Pinpoint the cell where the given text exists, returning its [X, Y] midpoint coordinate. 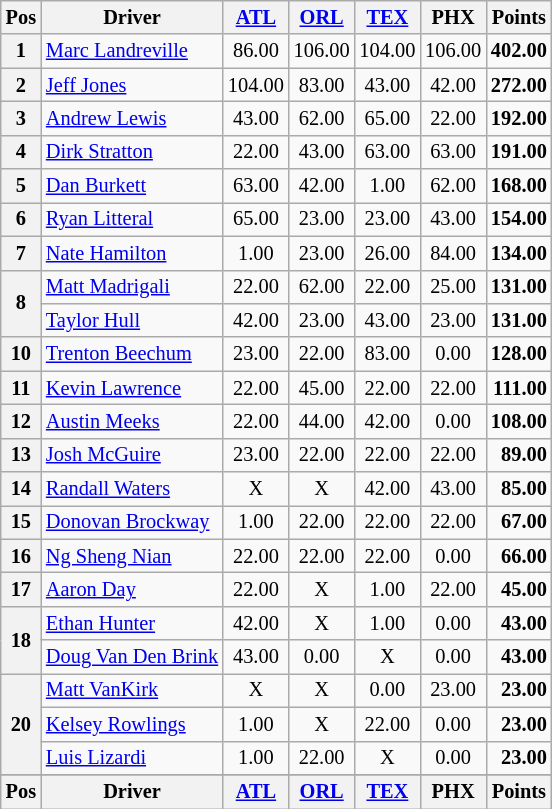
Randall Waters [132, 489]
14 [21, 489]
25.00 [453, 287]
Ethan Hunter [132, 623]
134.00 [519, 253]
Aaron Day [132, 589]
66.00 [519, 556]
3 [21, 118]
402.00 [519, 51]
111.00 [519, 388]
86.00 [256, 51]
272.00 [519, 85]
15 [21, 522]
2 [21, 85]
5 [21, 186]
Donovan Brockway [132, 522]
Josh McGuire [132, 455]
Matt Madrigali [132, 287]
154.00 [519, 219]
Doug Van Den Brink [132, 657]
67.00 [519, 522]
191.00 [519, 152]
Austin Meeks [132, 421]
85.00 [519, 489]
84.00 [453, 253]
Ng Sheng Nian [132, 556]
168.00 [519, 186]
16 [21, 556]
6 [21, 219]
Dan Burkett [132, 186]
128.00 [519, 354]
89.00 [519, 455]
Kelsey Rowlings [132, 724]
Kevin Lawrence [132, 388]
Marc Landreville [132, 51]
Matt VanKirk [132, 690]
26.00 [388, 253]
10 [21, 354]
Luis Lizardi [132, 758]
192.00 [519, 118]
Nate Hamilton [132, 253]
1 [21, 51]
12 [21, 421]
108.00 [519, 421]
18 [21, 640]
Trenton Beechum [132, 354]
44.00 [322, 421]
11 [21, 388]
7 [21, 253]
13 [21, 455]
Ryan Litteral [132, 219]
Taylor Hull [132, 320]
8 [21, 304]
17 [21, 589]
Andrew Lewis [132, 118]
Dirk Stratton [132, 152]
4 [21, 152]
20 [21, 724]
Jeff Jones [132, 85]
